Identify which cell holds the provided text, then report its [X, Y] central coordinate. 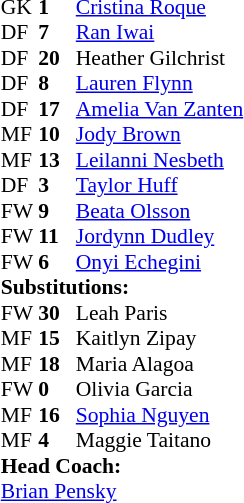
Amelia Van Zanten [160, 109]
6 [57, 262]
Lauren Flynn [160, 83]
0 [57, 389]
20 [57, 58]
30 [57, 313]
Substitutions: [122, 287]
13 [57, 160]
Beata Olsson [160, 211]
17 [57, 109]
Jordynn Dudley [160, 237]
Ran Iwai [160, 33]
18 [57, 364]
Leilanni Nesbeth [160, 160]
11 [57, 237]
Onyi Echegini [160, 262]
Olivia Garcia [160, 389]
4 [57, 441]
Maggie Taitano [160, 441]
Head Coach: [122, 466]
16 [57, 415]
8 [57, 83]
Kaitlyn Zipay [160, 339]
Heather Gilchrist [160, 58]
Maria Alagoa [160, 364]
10 [57, 135]
3 [57, 185]
7 [57, 33]
Taylor Huff [160, 185]
Sophia Nguyen [160, 415]
15 [57, 339]
9 [57, 211]
Jody Brown [160, 135]
Leah Paris [160, 313]
